Pinpoint the cell where the given text exists, returning its [X, Y] midpoint coordinate. 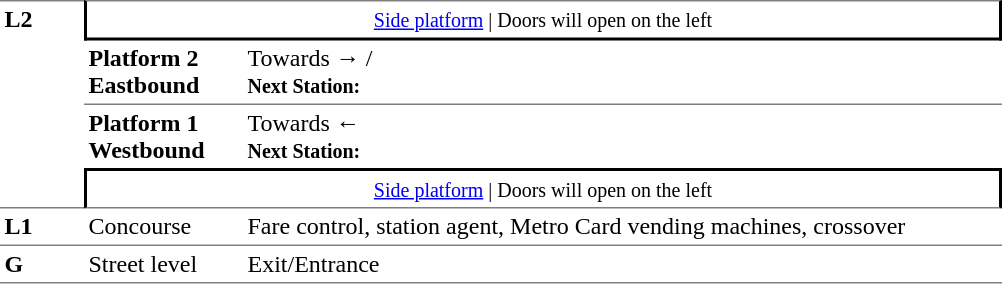
Concourse [164, 226]
G [42, 264]
L2 [42, 104]
Towards → / Next Station: [622, 72]
Towards ← Next Station: [622, 136]
Platform 1Westbound [164, 136]
Exit/Entrance [622, 264]
Platform 2Eastbound [164, 72]
Fare control, station agent, Metro Card vending machines, crossover [622, 226]
Street level [164, 264]
L1 [42, 226]
